Find where the given text appears and provide that cell's center as [X, Y] coordinate. 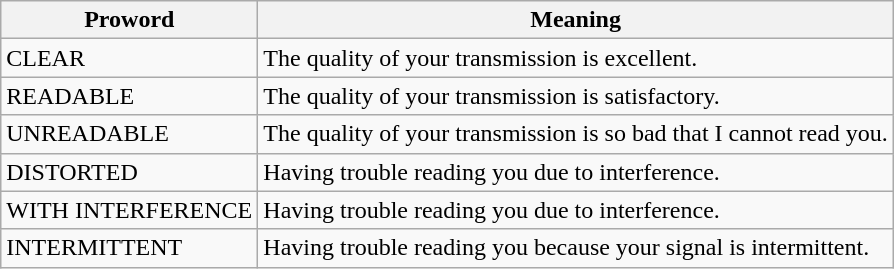
Meaning [576, 20]
DISTORTED [130, 172]
The quality of your transmission is excellent. [576, 58]
READABLE [130, 96]
The quality of your transmission is so bad that I cannot read you. [576, 134]
WITH INTERFERENCE [130, 210]
CLEAR [130, 58]
INTERMITTENT [130, 248]
Proword [130, 20]
Having trouble reading you because your signal is intermittent. [576, 248]
The quality of your transmission is satisfactory. [576, 96]
UNREADABLE [130, 134]
